Return (x, y) of the center of cell containing provided text 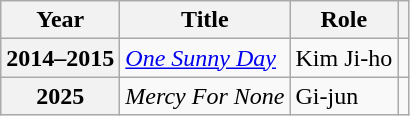
Gi-jun (344, 96)
Year (60, 20)
2025 (60, 96)
Title (205, 20)
Mercy For None (205, 96)
One Sunny Day (205, 58)
Role (344, 20)
Kim Ji-ho (344, 58)
2014–2015 (60, 58)
